Capture the cell that displays the provided text and extract its (x, y) central coordinate. 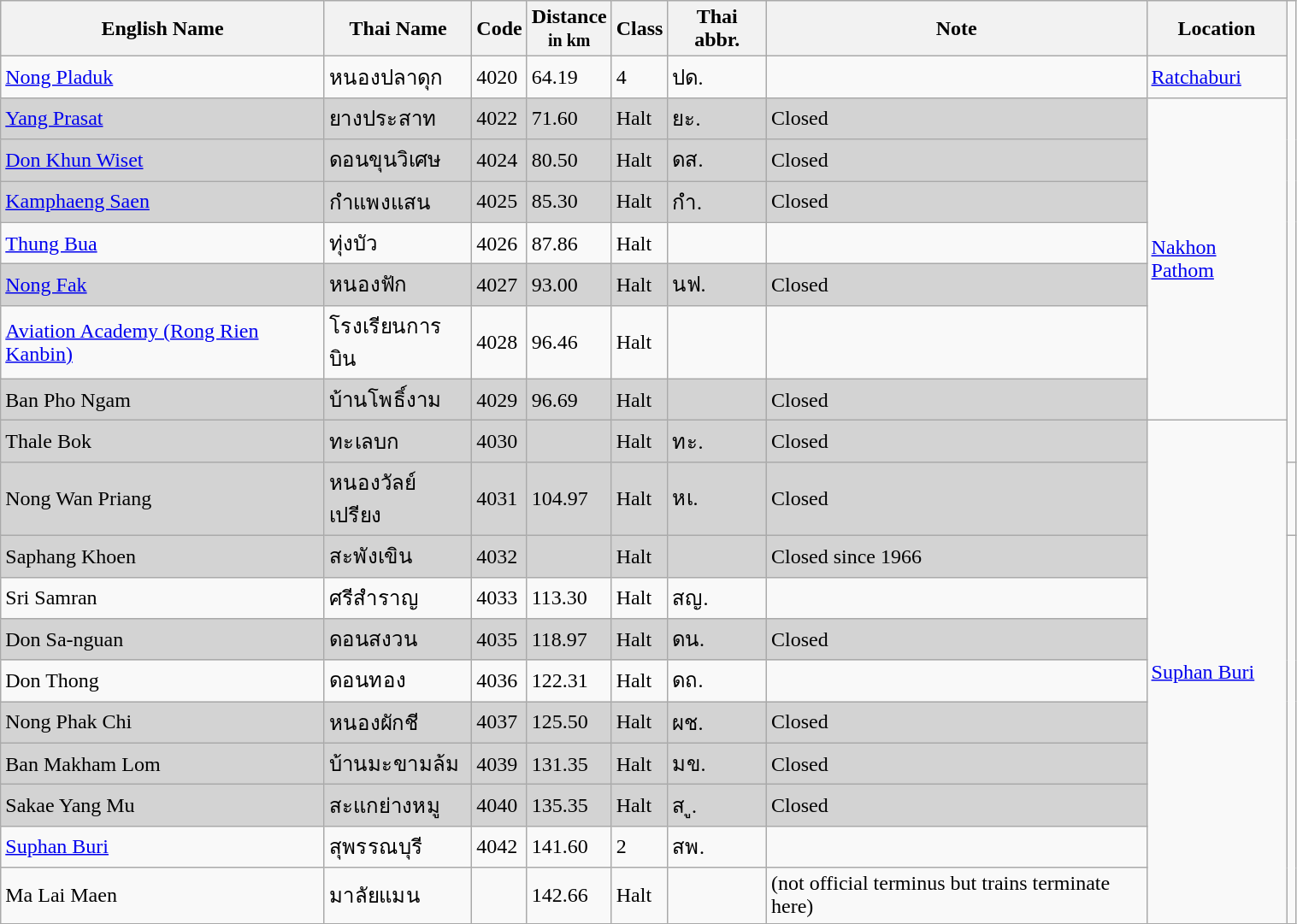
4037 (499, 723)
สพ. (717, 846)
ดถ. (717, 680)
4040 (499, 805)
Thai abbr. (717, 29)
นฟ. (717, 285)
หนองปลาดุก (398, 77)
2 (640, 846)
Location (1217, 29)
Don Sa-nguan (162, 639)
64.19 (569, 77)
96.46 (569, 342)
4042 (499, 846)
Saphang Khoen (162, 556)
4 (640, 77)
บ้านมะขามล้ม (398, 764)
Distancein km (569, 29)
โรงเรียนการบิน (398, 342)
สะแกย่างหมู (398, 805)
หเ. (717, 498)
4028 (499, 342)
Sakae Yang Mu (162, 805)
142.66 (569, 896)
กำ. (717, 202)
118.97 (569, 639)
Ban Makham Lom (162, 764)
4025 (499, 202)
141.60 (569, 846)
Nong Fak (162, 285)
Class (640, 29)
4024 (499, 161)
104.97 (569, 498)
Nakhon Pathom (1217, 258)
ยางประสาท (398, 118)
Sri Samran (162, 598)
Ratchaburi (1217, 77)
Nong Wan Priang (162, 498)
Thai Name (398, 29)
ดส. (717, 161)
ทะ. (717, 441)
4039 (499, 764)
Note (958, 29)
4022 (499, 118)
Closed since 1966 (958, 556)
Thung Bua (162, 243)
Nong Phak Chi (162, 723)
Don Thong (162, 680)
4026 (499, 243)
มาลัยแมน (398, 896)
Yang Prasat (162, 118)
ส ู. (717, 805)
(not official terminus but trains terminate here) (958, 896)
มข. (717, 764)
Don Khun Wiset (162, 161)
ยะ. (717, 118)
Kamphaeng Saen (162, 202)
4035 (499, 639)
Code (499, 29)
80.50 (569, 161)
93.00 (569, 285)
สะพังเขิน (398, 556)
131.35 (569, 764)
4033 (499, 598)
4030 (499, 441)
96.69 (569, 400)
Ban Pho Ngam (162, 400)
ทะเลบก (398, 441)
ดอนทอง (398, 680)
4036 (499, 680)
4027 (499, 285)
125.50 (569, 723)
4020 (499, 77)
หนองผักชี (398, 723)
English Name (162, 29)
บ้านโพธิ์งาม (398, 400)
87.86 (569, 243)
หนองฟัก (398, 285)
ทุ่งบัว (398, 243)
Ma Lai Maen (162, 896)
4032 (499, 556)
135.35 (569, 805)
71.60 (569, 118)
Thale Bok (162, 441)
4031 (499, 498)
Aviation Academy (Rong Rien Kanbin) (162, 342)
สญ. (717, 598)
ศรีสำราญ (398, 598)
ดอนขุนวิเศษ (398, 161)
113.30 (569, 598)
กำแพงแสน (398, 202)
ดน. (717, 639)
สุพรรณบุรี (398, 846)
ปด. (717, 77)
Nong Pladuk (162, 77)
4029 (499, 400)
ดอนสงวน (398, 639)
122.31 (569, 680)
85.30 (569, 202)
หนองวัลย์เปรียง (398, 498)
ผช. (717, 723)
